Detect which cell encompasses the target text, then output its [x, y] center coordinate. 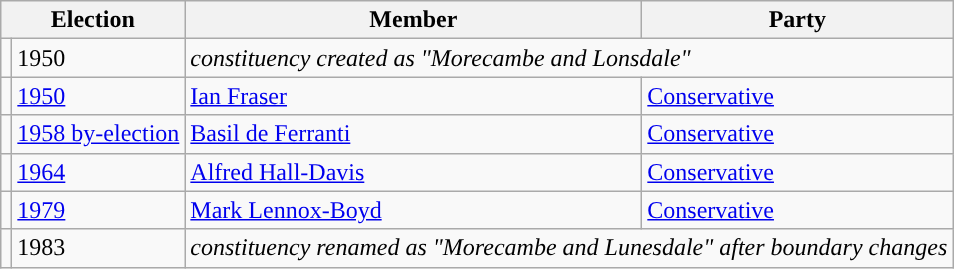
Member [414, 20]
1964 [98, 172]
Basil de Ferranti [414, 134]
Party [798, 20]
Mark Lennox-Boyd [414, 210]
constituency renamed as "Morecambe and Lunesdale" after boundary changes [569, 248]
1983 [98, 248]
1958 by-election [98, 134]
1979 [98, 210]
Ian Fraser [414, 96]
Alfred Hall-Davis [414, 172]
Election [93, 20]
constituency created as "Morecambe and Lonsdale" [569, 58]
